Provide the [x, y] coordinate of the cell's center where the given text is located.  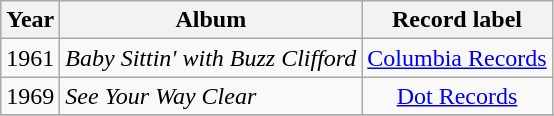
Columbia Records [457, 58]
Record label [457, 20]
See Your Way Clear [211, 96]
Baby Sittin' with Buzz Clifford [211, 58]
1961 [30, 58]
Dot Records [457, 96]
Album [211, 20]
1969 [30, 96]
Year [30, 20]
